Capture the cell that displays the provided text and extract its [x, y] central coordinate. 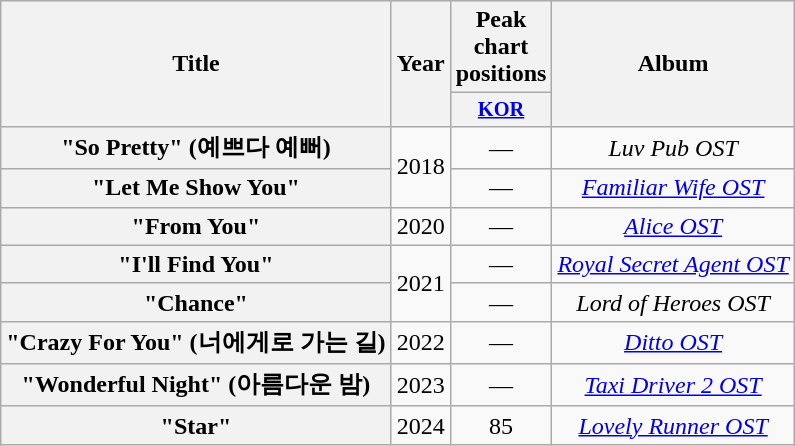
2020 [420, 226]
Year [420, 64]
"Wonderful Night" (아름다운 밤) [196, 386]
Luv Pub OST [673, 148]
"I'll Find You" [196, 264]
Taxi Driver 2 OST [673, 386]
Lovely Runner OST [673, 425]
Royal Secret Agent OST [673, 264]
Alice OST [673, 226]
85 [501, 425]
2018 [420, 166]
2022 [420, 342]
"Let Me Show You" [196, 188]
"So Pretty" (예쁘다 예뻐) [196, 148]
KOR [501, 110]
"Crazy For You" (너에게로 가는 길) [196, 342]
Peak chart positions [501, 47]
"Chance" [196, 302]
"Star" [196, 425]
Title [196, 64]
Ditto OST [673, 342]
Album [673, 64]
2023 [420, 386]
Lord of Heroes OST [673, 302]
"From You" [196, 226]
2024 [420, 425]
2021 [420, 283]
Familiar Wife OST [673, 188]
